From the cell containing the given text, extract its center point as [X, Y] coordinate. 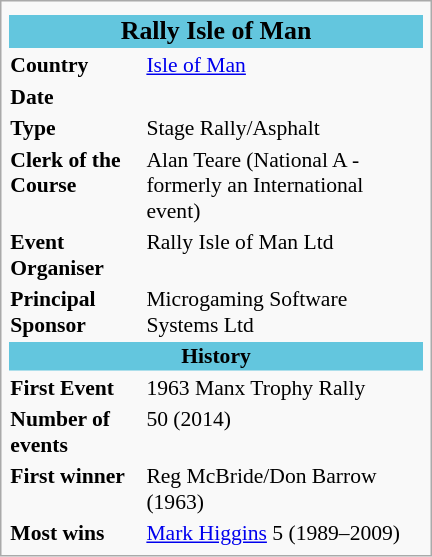
Most wins [76, 533]
History [216, 356]
Stage Rally/Asphalt [284, 128]
First winner [76, 489]
Date [76, 96]
Mark Higgins 5 (1989–2009) [284, 533]
Country [76, 65]
50 (2014) [284, 432]
Number of events [76, 432]
Type [76, 128]
Rally Isle of Man [216, 32]
Principal Sponsor [76, 312]
Event Organiser [76, 255]
Microgaming Software Systems Ltd [284, 312]
Rally Isle of Man Ltd [284, 255]
1963 Manx Trophy Rally [284, 387]
Reg McBride/Don Barrow (1963) [284, 489]
First Event [76, 387]
Alan Teare (National A - formerly an International event) [284, 185]
Isle of Man [284, 65]
Clerk of the Course [76, 185]
